For the text-containing cell, return its midpoint in (X, Y) coordinate format. 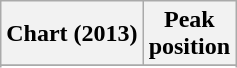
Chart (2013) (72, 34)
Peak position (189, 34)
